Locate the cell with the specified text and output its (X, Y) center coordinate. 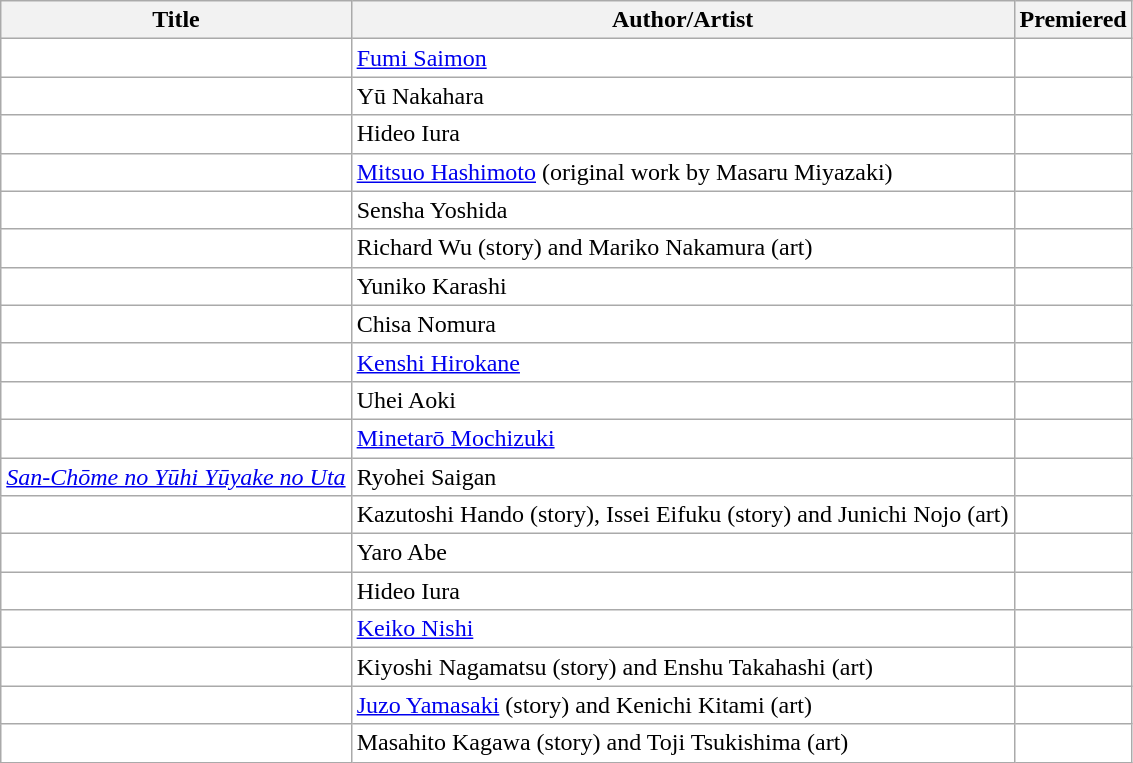
Mitsuo Hashimoto (original work by Masaru Miyazaki) (682, 172)
Title (176, 20)
Sensha Yoshida (682, 210)
Kenshi Hirokane (682, 362)
Premiered (1073, 20)
Chisa Nomura (682, 324)
Richard Wu (story) and Mariko Nakamura (art) (682, 248)
Ryohei Saigan (682, 477)
Minetarō Mochizuki (682, 438)
Uhei Aoki (682, 400)
Kiyoshi Nagamatsu (story) and Enshu Takahashi (art) (682, 667)
Yū Nakahara (682, 96)
Masahito Kagawa (story) and Toji Tsukishima (art) (682, 743)
San-Chōme no Yūhi Yūyake no Uta (176, 477)
Juzo Yamasaki (story) and Kenichi Kitami (art) (682, 705)
Fumi Saimon (682, 58)
Yaro Abe (682, 553)
Yuniko Karashi (682, 286)
Author/Artist (682, 20)
Keiko Nishi (682, 629)
Kazutoshi Hando (story), Issei Eifuku (story) and Junichi Nojo (art) (682, 515)
